Locate the cell with the specified text and output its (X, Y) center coordinate. 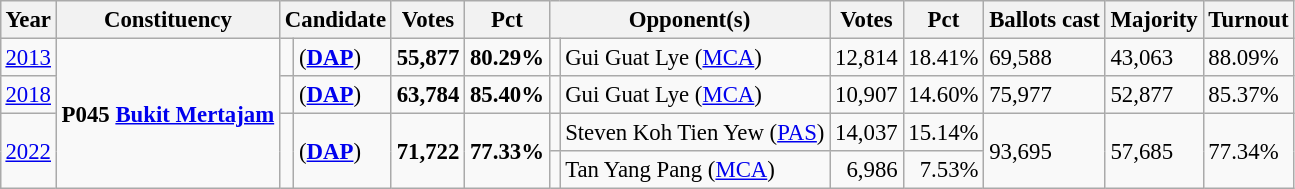
43,063 (1154, 57)
69,588 (1044, 57)
57,685 (1154, 152)
Constituency (168, 20)
7.53% (944, 170)
14.60% (944, 95)
18.41% (944, 57)
80.29% (508, 57)
88.09% (1248, 57)
6,986 (866, 170)
71,722 (428, 152)
Ballots cast (1044, 20)
85.37% (1248, 95)
2013 (28, 57)
2018 (28, 95)
85.40% (508, 95)
Majority (1154, 20)
P045 Bukit Mertajam (168, 113)
63,784 (428, 95)
10,907 (866, 95)
Steven Koh Tien Yew (PAS) (695, 133)
Year (28, 20)
12,814 (866, 57)
15.14% (944, 133)
Tan Yang Pang (MCA) (695, 170)
93,695 (1044, 152)
77.33% (508, 152)
52,877 (1154, 95)
14,037 (866, 133)
77.34% (1248, 152)
55,877 (428, 57)
Turnout (1248, 20)
2022 (28, 152)
Opponent(s) (690, 20)
75,977 (1044, 95)
Candidate (335, 20)
